For the text-containing cell, return its midpoint in [X, Y] coordinate format. 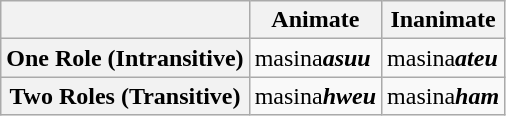
One Role (Intransitive) [125, 58]
Two Roles (Transitive) [125, 96]
masinaateu [444, 58]
masinaasuu [315, 58]
Inanimate [444, 20]
masinahweu [315, 96]
masinaham [444, 96]
Animate [315, 20]
